Capture the cell that displays the provided text and extract its (X, Y) central coordinate. 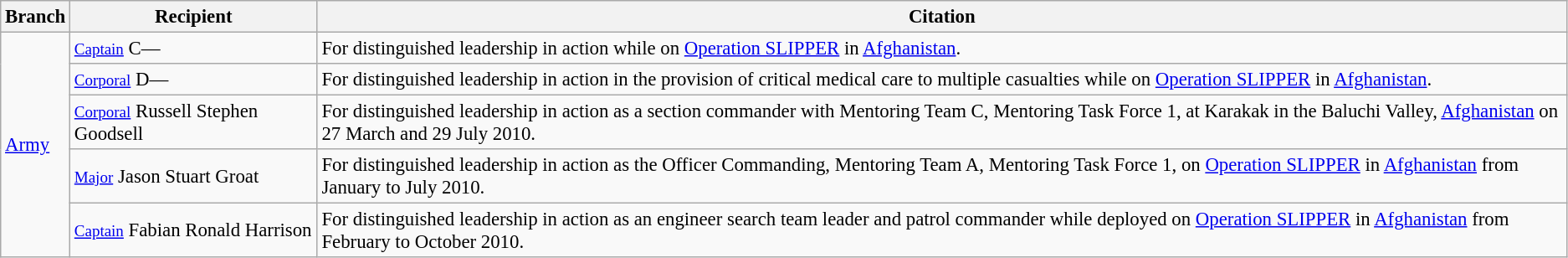
For distinguished leadership in action while on Operation SLIPPER in Afghanistan. (942, 49)
Recipient (194, 17)
Corporal Russell Stephen Goodsell (194, 122)
Major Jason Stuart Groat (194, 176)
Corporal D— (194, 80)
Captain C— (194, 49)
Citation (942, 17)
Army (35, 146)
For distinguished leadership in action in the provision of critical medical care to multiple casualties while on Operation SLIPPER in Afghanistan. (942, 80)
Branch (35, 17)
Captain Fabian Ronald Harrison (194, 231)
